For the text-containing cell, return its midpoint in (X, Y) coordinate format. 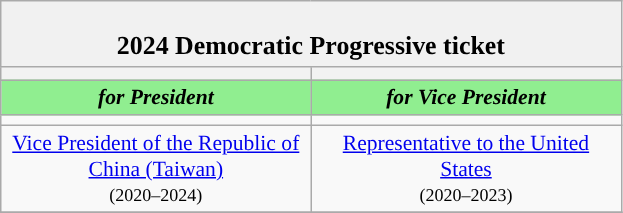
for Vice President (466, 98)
Vice President of the Republic of China (Taiwan)(2020–2024) (156, 170)
2024 Democratic Progressive ticket (311, 34)
for President (156, 98)
Representative to the United States(2020–2023) (466, 170)
